From the cell containing the given text, extract its center point as (x, y) coordinate. 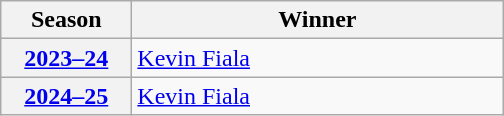
2023–24 (66, 58)
2024–25 (66, 96)
Winner (318, 20)
Season (66, 20)
